Return [x, y] of the center of cell containing provided text 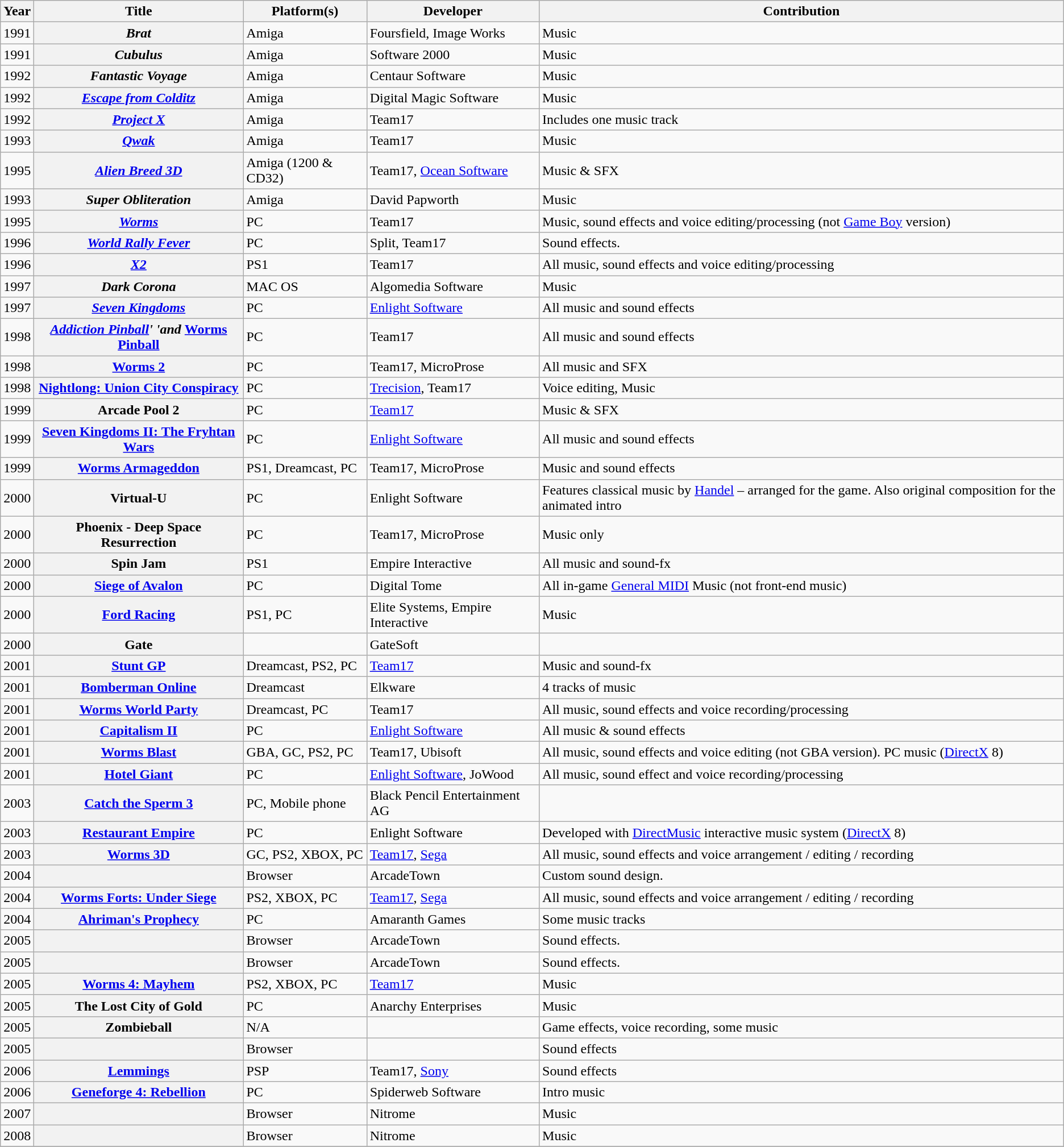
Gate [139, 644]
Contribution [801, 11]
Algomedia Software [452, 286]
Seven Kingdoms [139, 308]
Includes one music track [801, 119]
Trecision, Team17 [452, 388]
Brat [139, 33]
Worms Forts: Under Siege [139, 897]
Restaurant Empire [139, 833]
Foursfield, Image Works [452, 33]
All music and SFX [801, 367]
Worms World Party [139, 709]
Custom sound design. [801, 876]
Worms Blast [139, 753]
PSP [305, 1070]
Elite Systems, Empire Interactive [452, 615]
Amiga (1200 & CD32) [305, 171]
PC, Mobile phone [305, 804]
Spiderweb Software [452, 1092]
Empire Interactive [452, 564]
Lemmings [139, 1070]
Cubulus [139, 55]
PS1, Dreamcast, PC [305, 468]
Developed with DirectMusic interactive music system (DirectX 8) [801, 833]
Dreamcast, PS2, PC [305, 666]
Anarchy Enterprises [452, 1005]
Features classical music by Handel – arranged for the game. Also original composition for the animated intro [801, 498]
Geneforge 4: Rebellion [139, 1092]
Hotel Giant [139, 774]
World Rally Fever [139, 243]
Dreamcast [305, 687]
Worms [139, 221]
Worms 2 [139, 367]
Elkware [452, 687]
Music, sound effects and voice editing/processing (not Game Boy version) [801, 221]
Music and sound effects [801, 468]
Music only [801, 534]
All music, sound effects and voice recording/processing [801, 709]
GBA, GC, PS2, PC [305, 753]
All music and sound-fx [801, 564]
Fantastic Voyage [139, 76]
Zombieball [139, 1027]
Voice editing, Music [801, 388]
Team17, Ubisoft [452, 753]
Team17, Sony [452, 1070]
Worms 4: Mayhem [139, 984]
Phoenix - Deep Space Resurrection [139, 534]
Catch the Sperm 3 [139, 804]
Arcade Pool 2 [139, 410]
4 tracks of music [801, 687]
All music, sound effects and voice editing/processing [801, 264]
Alien Breed 3D [139, 171]
Digital Tome [452, 585]
Intro music [801, 1092]
MAC OS [305, 286]
Siege of Avalon [139, 585]
Escape from Colditz [139, 98]
2008 [17, 1136]
Split, Team17 [452, 243]
Dark Corona [139, 286]
Centaur Software [452, 76]
Amaranth Games [452, 919]
PS1, PC [305, 615]
Game effects, voice recording, some music [801, 1027]
GateSoft [452, 644]
Music and sound-fx [801, 666]
Ahriman's Prophecy [139, 919]
Virtual-U [139, 498]
2007 [17, 1114]
Stunt GP [139, 666]
Worms Armageddon [139, 468]
All in-game General MIDI Music (not front-end music) [801, 585]
Software 2000 [452, 55]
The Lost City of Gold [139, 1005]
All music, sound effect and voice recording/processing [801, 774]
Nightlong: Union City Conspiracy [139, 388]
Title [139, 11]
Developer [452, 11]
Project X [139, 119]
Team17, Ocean Software [452, 171]
Addiction Pinball' 'and Worms Pinball [139, 338]
Super Obliteration [139, 200]
GC, PS2, XBOX, PC [305, 854]
Ford Racing [139, 615]
Worms 3D [139, 854]
Some music tracks [801, 919]
Capitalism II [139, 731]
N/A [305, 1027]
Dreamcast, PC [305, 709]
All music & sound effects [801, 731]
Year [17, 11]
Qwak [139, 141]
Platform(s) [305, 11]
Seven Kingdoms II: The Fryhtan Wars [139, 439]
Black Pencil Entertainment AG [452, 804]
Bomberman Online [139, 687]
David Papworth [452, 200]
Digital Magic Software [452, 98]
X2 [139, 264]
Enlight Software, JoWood [452, 774]
All music, sound effects and voice editing (not GBA version). PC music (DirectX 8) [801, 753]
Spin Jam [139, 564]
